Search for the cell housing the specified text and yield its [X, Y] center coordinate. 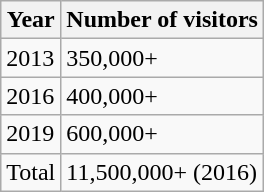
Total [31, 172]
600,000+ [162, 134]
350,000+ [162, 58]
Year [31, 20]
400,000+ [162, 96]
2013 [31, 58]
2019 [31, 134]
11,500,000+ (2016) [162, 172]
2016 [31, 96]
Number of visitors [162, 20]
